Scan for the cell matching the given text and deliver its [x, y] coordinate at center. 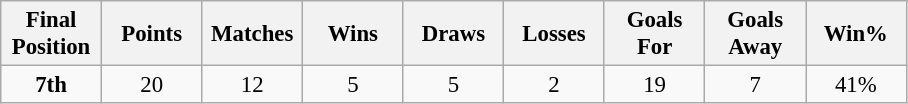
Losses [554, 34]
7th [52, 85]
Points [152, 34]
20 [152, 85]
7 [756, 85]
41% [856, 85]
Draws [454, 34]
Goals Away [756, 34]
Wins [354, 34]
2 [554, 85]
12 [252, 85]
Goals For [654, 34]
Final Position [52, 34]
Win% [856, 34]
19 [654, 85]
Matches [252, 34]
